Find where the given text appears and provide that cell's center as (X, Y) coordinate. 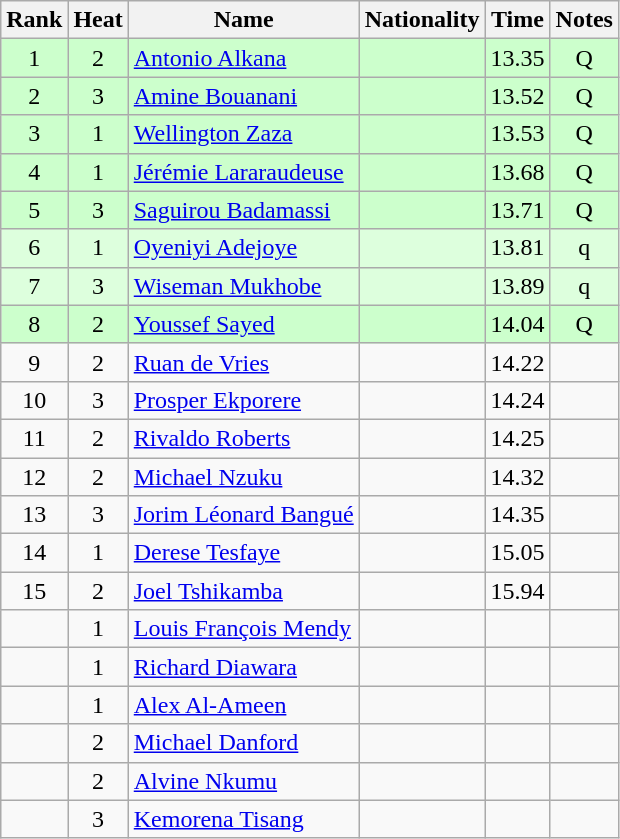
Louis François Mendy (244, 629)
Derese Tesfaye (244, 553)
13.81 (518, 248)
6 (34, 248)
Rank (34, 20)
Youssef Sayed (244, 324)
10 (34, 400)
13.68 (518, 172)
13 (34, 515)
Nationality (422, 20)
Jorim Léonard Bangué (244, 515)
14.25 (518, 438)
Joel Tshikamba (244, 591)
12 (34, 477)
11 (34, 438)
Richard Diawara (244, 667)
13.35 (518, 58)
Wiseman Mukhobe (244, 286)
Time (518, 20)
14.24 (518, 400)
14.04 (518, 324)
Notes (584, 20)
Jérémie Lararaudeuse (244, 172)
Prosper Ekporere (244, 400)
9 (34, 362)
Amine Bouanani (244, 96)
Rivaldo Roberts (244, 438)
Wellington Zaza (244, 134)
14 (34, 553)
13.71 (518, 210)
7 (34, 286)
Saguirou Badamassi (244, 210)
Ruan de Vries (244, 362)
Oyeniyi Adejoye (244, 248)
Name (244, 20)
15.94 (518, 591)
4 (34, 172)
Antonio Alkana (244, 58)
13.53 (518, 134)
13.52 (518, 96)
14.35 (518, 515)
13.89 (518, 286)
8 (34, 324)
Alvine Nkumu (244, 781)
Alex Al-Ameen (244, 705)
14.32 (518, 477)
Michael Nzuku (244, 477)
Heat (98, 20)
Kemorena Tisang (244, 819)
15 (34, 591)
14.22 (518, 362)
5 (34, 210)
Michael Danford (244, 743)
15.05 (518, 553)
